Determine the [X, Y] coordinate at the center of the cell enclosing the given text.  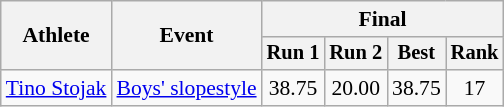
Athlete [56, 36]
Best [416, 54]
Run 1 [294, 54]
20.00 [356, 88]
Final [383, 19]
Rank [475, 54]
Event [186, 36]
Run 2 [356, 54]
Boys' slopestyle [186, 88]
Tino Stojak [56, 88]
17 [475, 88]
